Scan for the cell matching the given text and deliver its [x, y] coordinate at center. 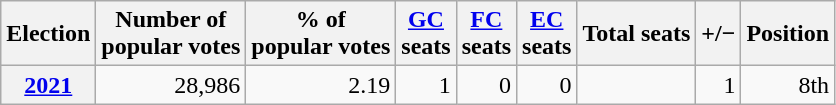
Number ofpopular votes [171, 34]
2.19 [321, 85]
ECseats [547, 34]
Total seats [636, 34]
8th [788, 85]
GCseats [426, 34]
+/− [718, 34]
FCseats [486, 34]
% ofpopular votes [321, 34]
Election [48, 34]
2021 [48, 85]
28,986 [171, 85]
Position [788, 34]
